Capture the cell that displays the provided text and extract its [X, Y] central coordinate. 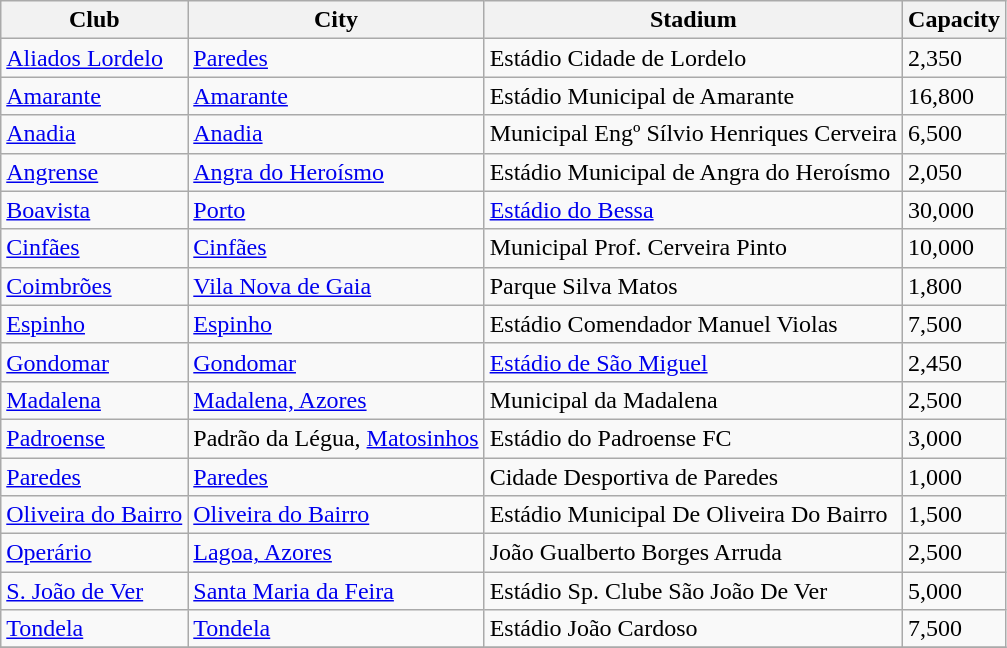
City [336, 20]
Municipal Engº Sílvio Henriques Cerveira [693, 134]
Estádio Municipal de Angra do Heroísmo [693, 172]
S. João de Ver [94, 591]
Estádio Municipal de Amarante [693, 96]
2,050 [954, 172]
Madalena, Azores [336, 400]
Estádio Sp. Clube São João De Ver [693, 591]
30,000 [954, 210]
Estádio Municipal De Oliveira Do Bairro [693, 515]
10,000 [954, 248]
Padrão da Légua, Matosinhos [336, 438]
Estádio do Bessa [693, 210]
Estádio Cidade de Lordelo [693, 58]
Parque Silva Matos [693, 286]
3,000 [954, 438]
Stadium [693, 20]
2,450 [954, 362]
Capacity [954, 20]
Porto [336, 210]
Estádio do Padroense FC [693, 438]
Aliados Lordelo [94, 58]
Estádio Comendador Manuel Violas [693, 324]
6,500 [954, 134]
João Gualberto Borges Arruda [693, 553]
16,800 [954, 96]
2,350 [954, 58]
Angra do Heroísmo [336, 172]
Club [94, 20]
5,000 [954, 591]
1,800 [954, 286]
Padroense [94, 438]
Cidade Desportiva de Paredes [693, 477]
Lagoa, Azores [336, 553]
Coimbrões [94, 286]
Municipal da Madalena [693, 400]
Estádio de São Miguel [693, 362]
Santa Maria da Feira [336, 591]
Angrense [94, 172]
1,500 [954, 515]
Madalena [94, 400]
Estádio João Cardoso [693, 629]
Operário [94, 553]
Vila Nova de Gaia [336, 286]
1,000 [954, 477]
Municipal Prof. Cerveira Pinto [693, 248]
Boavista [94, 210]
